Detect which cell encompasses the target text, then output its (X, Y) center coordinate. 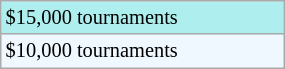
$10,000 tournaments (142, 51)
$15,000 tournaments (142, 17)
